From the cell containing the given text, extract its center point as [x, y] coordinate. 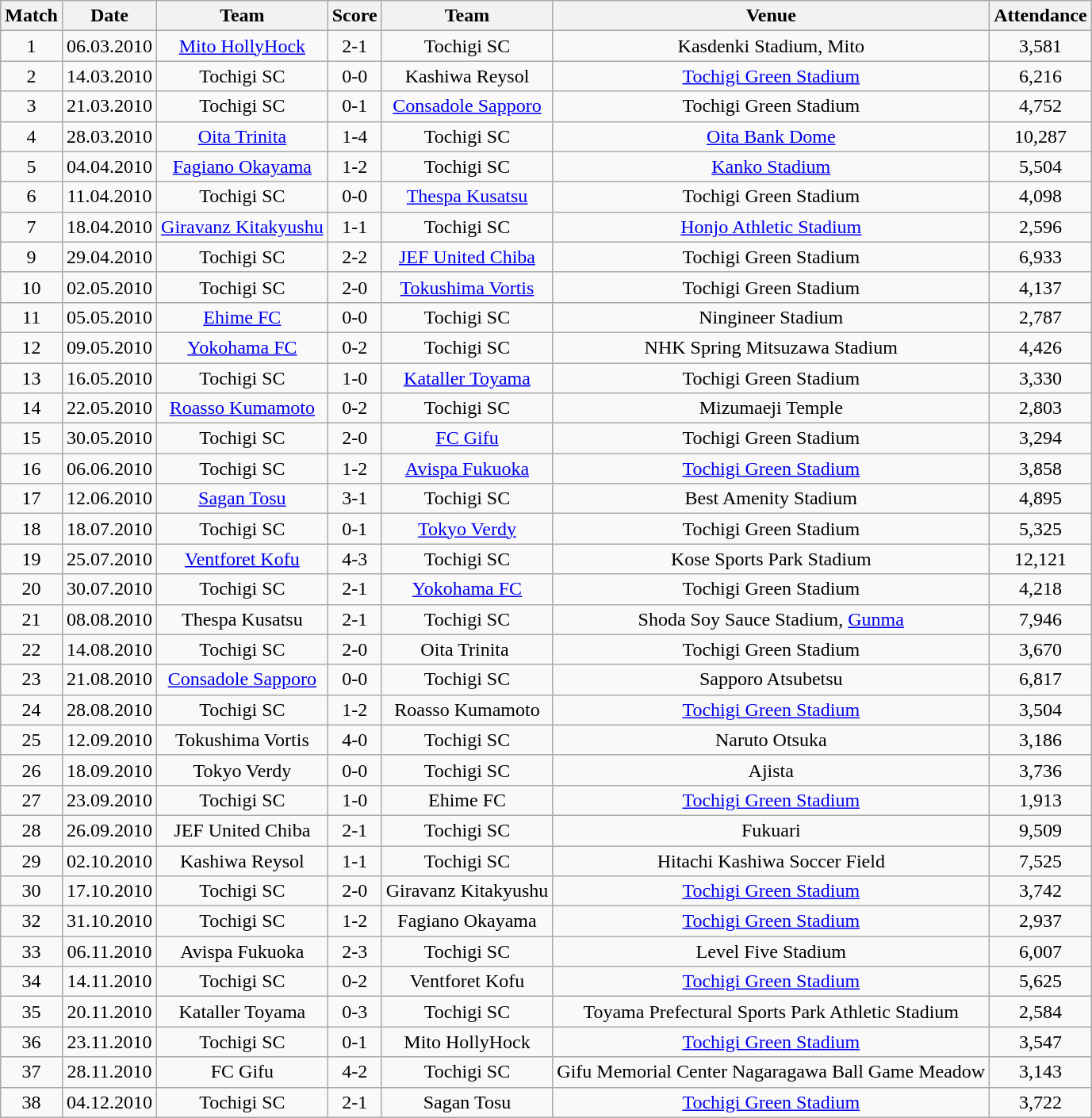
26 [32, 770]
23.11.2010 [109, 1042]
12 [32, 347]
4,137 [1040, 287]
3,742 [1040, 891]
2,787 [1040, 317]
37 [32, 1072]
12,121 [1040, 559]
14.11.2010 [109, 982]
16.05.2010 [109, 378]
Fukuari [771, 830]
6,933 [1040, 257]
Match [32, 16]
Attendance [1040, 16]
Date [109, 16]
28.11.2010 [109, 1072]
38 [32, 1102]
13 [32, 378]
5,325 [1040, 529]
2,584 [1040, 1012]
3,722 [1040, 1102]
Toyama Prefectural Sports Park Athletic Stadium [771, 1012]
32 [32, 921]
18.07.2010 [109, 529]
31.10.2010 [109, 921]
10,287 [1040, 136]
11 [32, 317]
3 [32, 106]
Naruto Otsuka [771, 740]
21.08.2010 [109, 680]
0-3 [354, 1012]
1-4 [354, 136]
26.09.2010 [109, 830]
28 [32, 830]
7,946 [1040, 619]
3-1 [354, 499]
Oita Bank Dome [771, 136]
21.03.2010 [109, 106]
9 [32, 257]
2-3 [354, 951]
5,504 [1040, 167]
6,007 [1040, 951]
4,426 [1040, 347]
12.09.2010 [109, 740]
22 [32, 649]
30 [32, 891]
16 [32, 469]
20.11.2010 [109, 1012]
29.04.2010 [109, 257]
05.05.2010 [109, 317]
4,098 [1040, 197]
17.10.2010 [109, 891]
4-0 [354, 740]
3,504 [1040, 710]
25.07.2010 [109, 559]
18 [32, 529]
06.06.2010 [109, 469]
9,509 [1040, 830]
4-2 [354, 1072]
3,581 [1040, 46]
25 [32, 740]
30.05.2010 [109, 438]
28.08.2010 [109, 710]
27 [32, 800]
28.03.2010 [109, 136]
Score [354, 16]
06.03.2010 [109, 46]
02.05.2010 [109, 287]
14.03.2010 [109, 76]
18.09.2010 [109, 770]
36 [32, 1042]
33 [32, 951]
Honjo Athletic Stadium [771, 227]
7 [32, 227]
08.08.2010 [109, 619]
2,596 [1040, 227]
04.12.2010 [109, 1102]
2,937 [1040, 921]
35 [32, 1012]
24 [32, 710]
12.06.2010 [109, 499]
6 [32, 197]
Gifu Memorial Center Nagaragawa Ball Game Meadow [771, 1072]
Kose Sports Park Stadium [771, 559]
Ningineer Stadium [771, 317]
2-2 [354, 257]
3,186 [1040, 740]
6,216 [1040, 76]
15 [32, 438]
1 [32, 46]
11.04.2010 [109, 197]
18.04.2010 [109, 227]
4,752 [1040, 106]
5 [32, 167]
21 [32, 619]
4,218 [1040, 589]
3,294 [1040, 438]
02.10.2010 [109, 860]
4,895 [1040, 499]
14.08.2010 [109, 649]
7,525 [1040, 860]
3,670 [1040, 649]
Shoda Soy Sauce Stadium, Gunma [771, 619]
04.04.2010 [109, 167]
Mizumaeji Temple [771, 408]
Kanko Stadium [771, 167]
2 [32, 76]
Venue [771, 16]
09.05.2010 [109, 347]
10 [32, 287]
Level Five Stadium [771, 951]
NHK Spring Mitsuzawa Stadium [771, 347]
Best Amenity Stadium [771, 499]
29 [32, 860]
17 [32, 499]
2,803 [1040, 408]
3,736 [1040, 770]
30.07.2010 [109, 589]
23.09.2010 [109, 800]
4-3 [354, 559]
Sapporo Atsubetsu [771, 680]
Ajista [771, 770]
6,817 [1040, 680]
14 [32, 408]
4 [32, 136]
Kasdenki Stadium, Mito [771, 46]
3,143 [1040, 1072]
3,858 [1040, 469]
20 [32, 589]
Hitachi Kashiwa Soccer Field [771, 860]
3,547 [1040, 1042]
34 [32, 982]
23 [32, 680]
5,625 [1040, 982]
1,913 [1040, 800]
3,330 [1040, 378]
06.11.2010 [109, 951]
19 [32, 559]
22.05.2010 [109, 408]
